From the cell containing the given text, extract its center point as (x, y) coordinate. 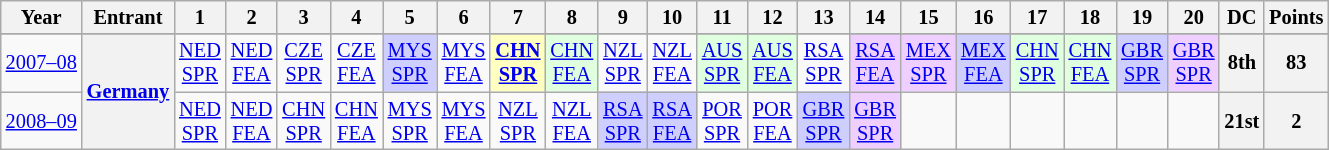
18 (1090, 17)
CZEFEA (356, 63)
21st (1242, 121)
4 (356, 17)
19 (1142, 17)
MEXFEA (984, 63)
17 (1038, 17)
9 (622, 17)
PORFEA (772, 121)
15 (928, 17)
2007–08 (42, 63)
14 (875, 17)
DC (1242, 17)
16 (984, 17)
5 (410, 17)
8th (1242, 63)
10 (672, 17)
20 (1194, 17)
AUSSPR (722, 63)
12 (772, 17)
CZESPR (304, 63)
11 (722, 17)
Year (42, 17)
83 (1296, 63)
13 (824, 17)
Entrant (128, 17)
8 (572, 17)
AUSFEA (772, 63)
MEXSPR (928, 63)
7 (518, 17)
Germany (128, 92)
Points (1296, 17)
1 (200, 17)
2008–09 (42, 121)
3 (304, 17)
6 (464, 17)
PORSPR (722, 121)
